Identify which cell holds the provided text, then report its (X, Y) central coordinate. 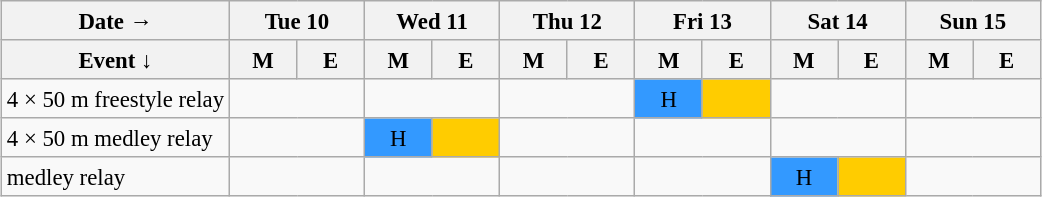
medley relay (116, 176)
Tue 10 (296, 20)
Sat 14 (838, 20)
4 × 50 m freestyle relay (116, 98)
Event ↓ (116, 60)
Thu 12 (568, 20)
Sun 15 (972, 20)
Fri 13 (702, 20)
Wed 11 (432, 20)
Date → (116, 20)
4 × 50 m medley relay (116, 138)
